Locate the cell with the specified text and output its [x, y] center coordinate. 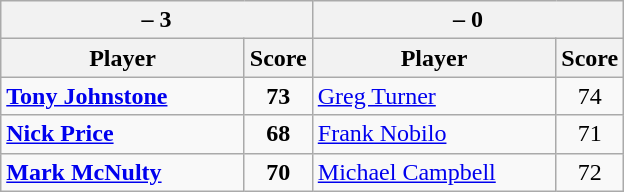
70 [278, 172]
68 [278, 134]
Nick Price [123, 134]
– 0 [468, 20]
73 [278, 96]
Mark McNulty [123, 172]
Greg Turner [434, 96]
72 [590, 172]
74 [590, 96]
– 3 [157, 20]
Frank Nobilo [434, 134]
71 [590, 134]
Tony Johnstone [123, 96]
Michael Campbell [434, 172]
